Detect which cell encompasses the target text, then output its [X, Y] center coordinate. 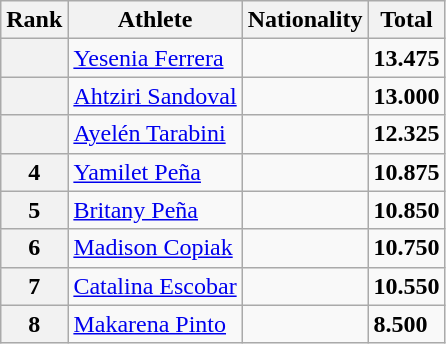
13.000 [406, 96]
7 [34, 286]
8 [34, 324]
Yesenia Ferrera [155, 58]
10.550 [406, 286]
5 [34, 210]
Britany Peña [155, 210]
Ayelén Tarabini [155, 134]
8.500 [406, 324]
13.475 [406, 58]
Catalina Escobar [155, 286]
6 [34, 248]
Ahtziri Sandoval [155, 96]
4 [34, 172]
Nationality [305, 20]
Makarena Pinto [155, 324]
10.875 [406, 172]
Rank [34, 20]
Athlete [155, 20]
12.325 [406, 134]
10.850 [406, 210]
Madison Copiak [155, 248]
Yamilet Peña [155, 172]
10.750 [406, 248]
Total [406, 20]
